For the text-containing cell, return its midpoint in (x, y) coordinate format. 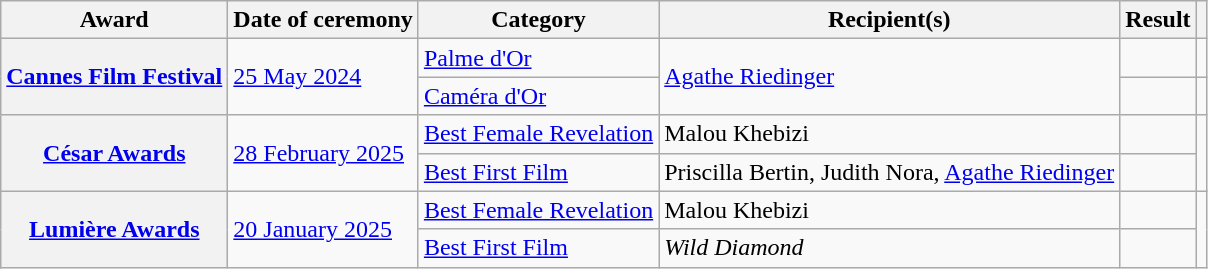
Date of ceremony (324, 20)
Result (1158, 20)
Priscilla Bertin, Judith Nora, Agathe Riedinger (890, 172)
25 May 2024 (324, 77)
20 January 2025 (324, 229)
Category (538, 20)
Recipient(s) (890, 20)
Caméra d'Or (538, 96)
Wild Diamond (890, 248)
Agathe Riedinger (890, 77)
28 February 2025 (324, 153)
Cannes Film Festival (114, 77)
César Awards (114, 153)
Lumière Awards (114, 229)
Award (114, 20)
Palme d'Or (538, 58)
